Identify which cell holds the provided text, then report its [x, y] central coordinate. 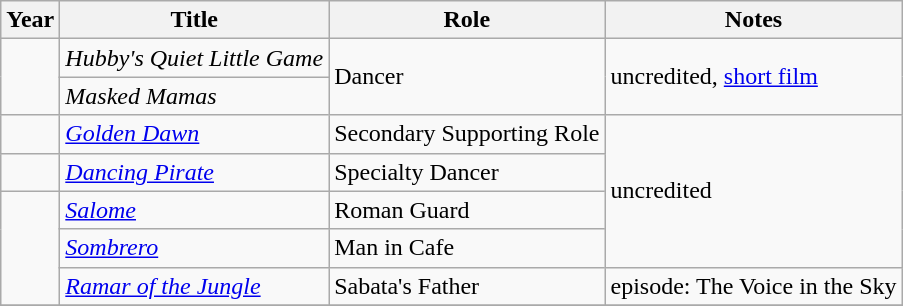
Masked Mamas [194, 96]
Ramar of the Jungle [194, 286]
Notes [754, 20]
Year [30, 20]
Secondary Supporting Role [467, 134]
Sabata's Father [467, 286]
Dancer [467, 77]
Salome [194, 210]
Roman Guard [467, 210]
Golden Dawn [194, 134]
uncredited, short film [754, 77]
uncredited [754, 191]
Specialty Dancer [467, 172]
Man in Cafe [467, 248]
Sombrero [194, 248]
Role [467, 20]
Hubby's Quiet Little Game [194, 58]
Title [194, 20]
episode: The Voice in the Sky [754, 286]
Dancing Pirate [194, 172]
